Determine the (X, Y) coordinate at the center of the cell enclosing the given text.  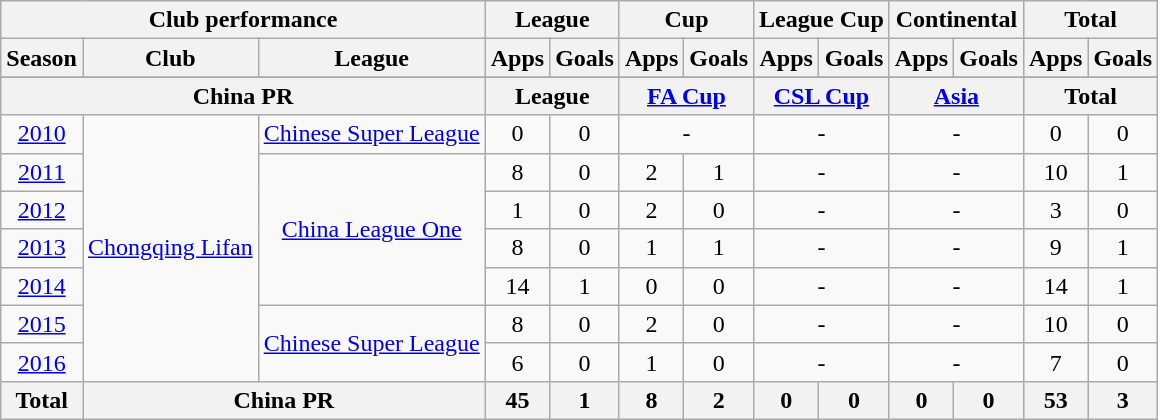
League Cup (822, 20)
Club performance (243, 20)
China League One (372, 229)
Cup (686, 20)
7 (1055, 362)
Club (170, 58)
Season (42, 58)
9 (1055, 248)
2010 (42, 134)
2012 (42, 210)
53 (1055, 400)
2015 (42, 324)
Continental (956, 20)
Asia (956, 96)
CSL Cup (822, 96)
FA Cup (686, 96)
2014 (42, 286)
Chongqing Lifan (170, 248)
6 (517, 362)
2016 (42, 362)
2011 (42, 172)
45 (517, 400)
2013 (42, 248)
